Detect which cell encompasses the target text, then output its (x, y) center coordinate. 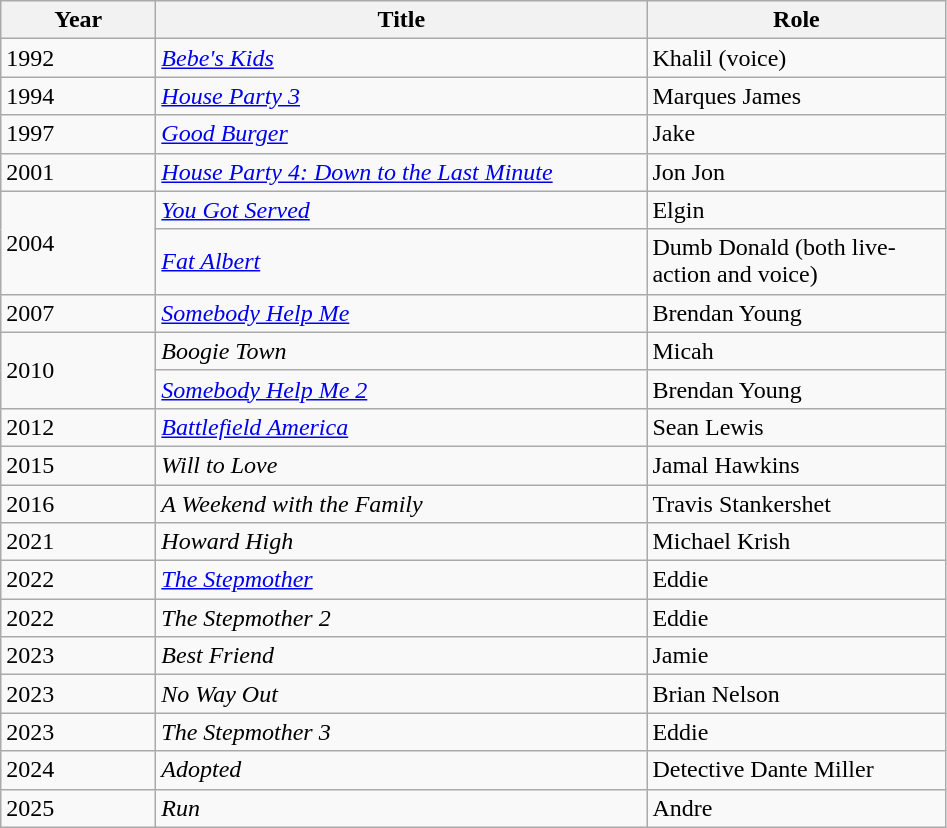
2001 (78, 172)
Jon Jon (796, 172)
2007 (78, 313)
Best Friend (402, 656)
Somebody Help Me (402, 313)
Will to Love (402, 465)
Elgin (796, 210)
2016 (78, 503)
The Stepmother 3 (402, 732)
Detective Dante Miller (796, 770)
Adopted (402, 770)
A Weekend with the Family (402, 503)
Year (78, 20)
Somebody Help Me 2 (402, 389)
Role (796, 20)
1997 (78, 134)
2015 (78, 465)
No Way Out (402, 694)
Dumb Donald (both live-action and voice) (796, 262)
Battlefield America (402, 427)
2021 (78, 542)
Boogie Town (402, 351)
Khalil (voice) (796, 58)
Jake (796, 134)
The Stepmother 2 (402, 618)
Run (402, 808)
Michael Krish (796, 542)
Brian Nelson (796, 694)
2025 (78, 808)
House Party 4: Down to the Last Minute (402, 172)
2004 (78, 242)
Title (402, 20)
1992 (78, 58)
You Got Served (402, 210)
Travis Stankershet (796, 503)
The Stepmother (402, 580)
Howard High (402, 542)
Marques James (796, 96)
2010 (78, 370)
Micah (796, 351)
2012 (78, 427)
Sean Lewis (796, 427)
2024 (78, 770)
Andre (796, 808)
Fat Albert (402, 262)
Jamie (796, 656)
Jamal Hawkins (796, 465)
House Party 3 (402, 96)
Bebe's Kids (402, 58)
Good Burger (402, 134)
1994 (78, 96)
